Return (X, Y) of the center of cell containing provided text 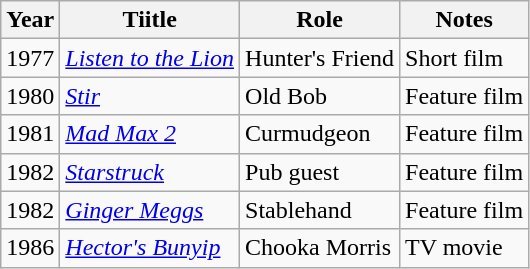
Tiitle (150, 20)
1977 (30, 58)
Stir (150, 96)
Starstruck (150, 172)
Mad Max 2 (150, 134)
Listen to the Lion (150, 58)
TV movie (464, 248)
Chooka Morris (320, 248)
Hector's Bunyip (150, 248)
1980 (30, 96)
Ginger Meggs (150, 210)
Short film (464, 58)
Hunter's Friend (320, 58)
Year (30, 20)
1981 (30, 134)
Pub guest (320, 172)
1986 (30, 248)
Stablehand (320, 210)
Old Bob (320, 96)
Notes (464, 20)
Curmudgeon (320, 134)
Role (320, 20)
